Capture the cell that displays the provided text and extract its (x, y) central coordinate. 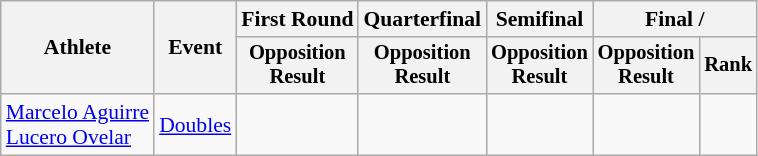
First Round (297, 19)
Rank (728, 66)
Athlete (78, 48)
Quarterfinal (422, 19)
Event (195, 48)
Final / (675, 19)
Semifinal (540, 19)
Marcelo AguirreLucero Ovelar (78, 124)
Doubles (195, 124)
